Locate the cell with the specified text and output its [x, y] center coordinate. 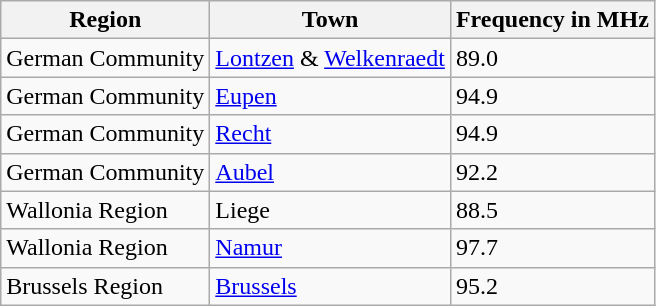
Aubel [330, 172]
Eupen [330, 96]
Town [330, 20]
95.2 [552, 286]
Namur [330, 248]
Lontzen & Welkenraedt [330, 58]
92.2 [552, 172]
88.5 [552, 210]
Recht [330, 134]
89.0 [552, 58]
97.7 [552, 248]
Brussels [330, 286]
Liege [330, 210]
Frequency in MHz [552, 20]
Region [106, 20]
Brussels Region [106, 286]
